Capture the cell that displays the provided text and extract its [X, Y] central coordinate. 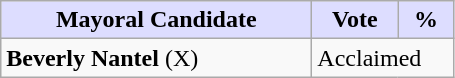
% [426, 20]
Vote [355, 20]
Beverly Nantel (X) [156, 58]
Acclaimed [383, 58]
Mayoral Candidate [156, 20]
